Return the (X, Y) coordinate for the center point of the cell that contains the specified text.  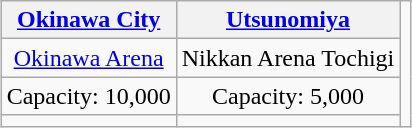
Okinawa Arena (88, 58)
Okinawa City (88, 20)
Capacity: 10,000 (88, 96)
Nikkan Arena Tochigi (288, 58)
Capacity: 5,000 (288, 96)
Utsunomiya (288, 20)
